For the text-containing cell, return its midpoint in (X, Y) coordinate format. 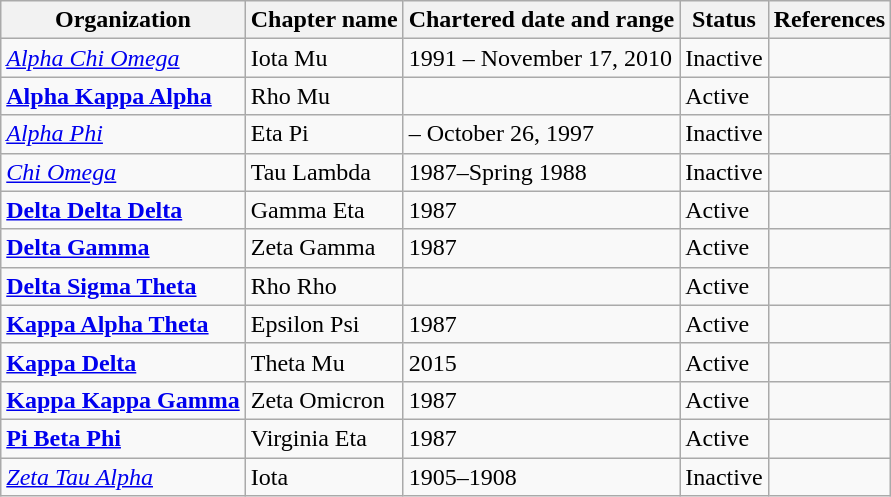
Epsilon Psi (324, 324)
Virginia Eta (324, 438)
Tau Lambda (324, 172)
Chapter name (324, 20)
Alpha Kappa Alpha (123, 96)
1991 – November 17, 2010 (542, 58)
Kappa Kappa Gamma (123, 400)
Iota Mu (324, 58)
Zeta Gamma (324, 248)
Kappa Delta (123, 362)
1905–1908 (542, 477)
Delta Delta Delta (123, 210)
Chi Omega (123, 172)
Delta Sigma Theta (123, 286)
Chartered date and range (542, 20)
Organization (123, 20)
– October 26, 1997 (542, 134)
Theta Mu (324, 362)
References (830, 20)
Rho Rho (324, 286)
Gamma Eta (324, 210)
Kappa Alpha Theta (123, 324)
Pi Beta Phi (123, 438)
1987–Spring 1988 (542, 172)
Status (724, 20)
Zeta Tau Alpha (123, 477)
2015 (542, 362)
Zeta Omicron (324, 400)
Alpha Phi (123, 134)
Alpha Chi Omega (123, 58)
Rho Mu (324, 96)
Eta Pi (324, 134)
Iota (324, 477)
Delta Gamma (123, 248)
